Extract the (x, y) coordinate from the center of the cell holding the provided text.  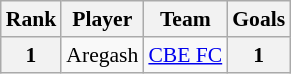
Player (102, 19)
Rank (32, 19)
Goals (258, 19)
Aregash (102, 55)
CBE FC (185, 55)
Team (185, 19)
